Extract the (X, Y) coordinate from the center of the cell holding the provided text.  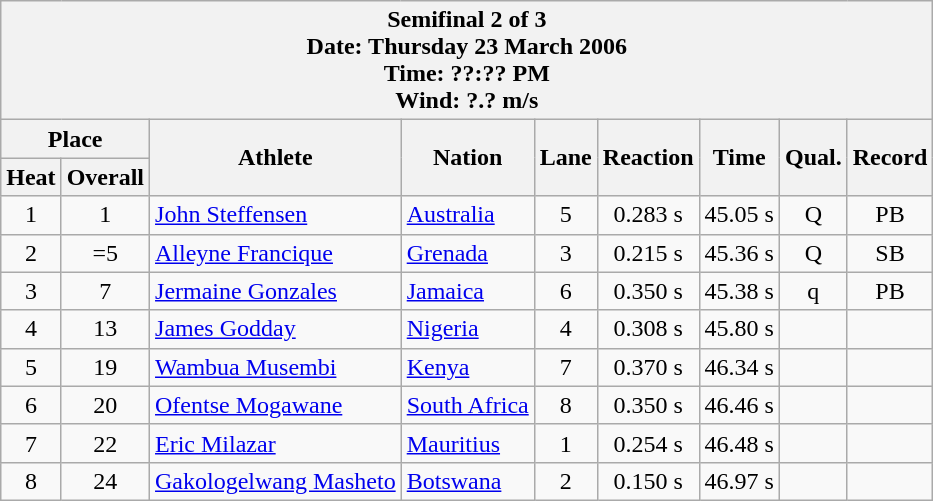
20 (105, 405)
46.46 s (739, 405)
0.150 s (648, 481)
46.48 s (739, 443)
45.80 s (739, 329)
John Steffensen (276, 215)
Jermaine Gonzales (276, 291)
Nation (468, 158)
13 (105, 329)
46.34 s (739, 367)
Wambua Musembi (276, 367)
Heat (31, 177)
Eric Milazar (276, 443)
0.215 s (648, 253)
q (813, 291)
Mauritius (468, 443)
0.283 s (648, 215)
19 (105, 367)
0.370 s (648, 367)
Reaction (648, 158)
Australia (468, 215)
Semifinal 2 of 3 Date: Thursday 23 March 2006 Time: ??:?? PM Wind: ?.? m/s (467, 60)
0.254 s (648, 443)
Lane (566, 158)
Time (739, 158)
South Africa (468, 405)
Gakologelwang Masheto (276, 481)
Jamaica (468, 291)
Grenada (468, 253)
Ofentse Mogawane (276, 405)
24 (105, 481)
Kenya (468, 367)
Record (890, 158)
22 (105, 443)
James Godday (276, 329)
0.308 s (648, 329)
45.05 s (739, 215)
Place (76, 139)
45.36 s (739, 253)
Alleyne Francique (276, 253)
46.97 s (739, 481)
Nigeria (468, 329)
=5 (105, 253)
Qual. (813, 158)
SB (890, 253)
Athlete (276, 158)
Overall (105, 177)
45.38 s (739, 291)
Botswana (468, 481)
